Output the [X, Y] coordinate of the center of the cell containing the given text.  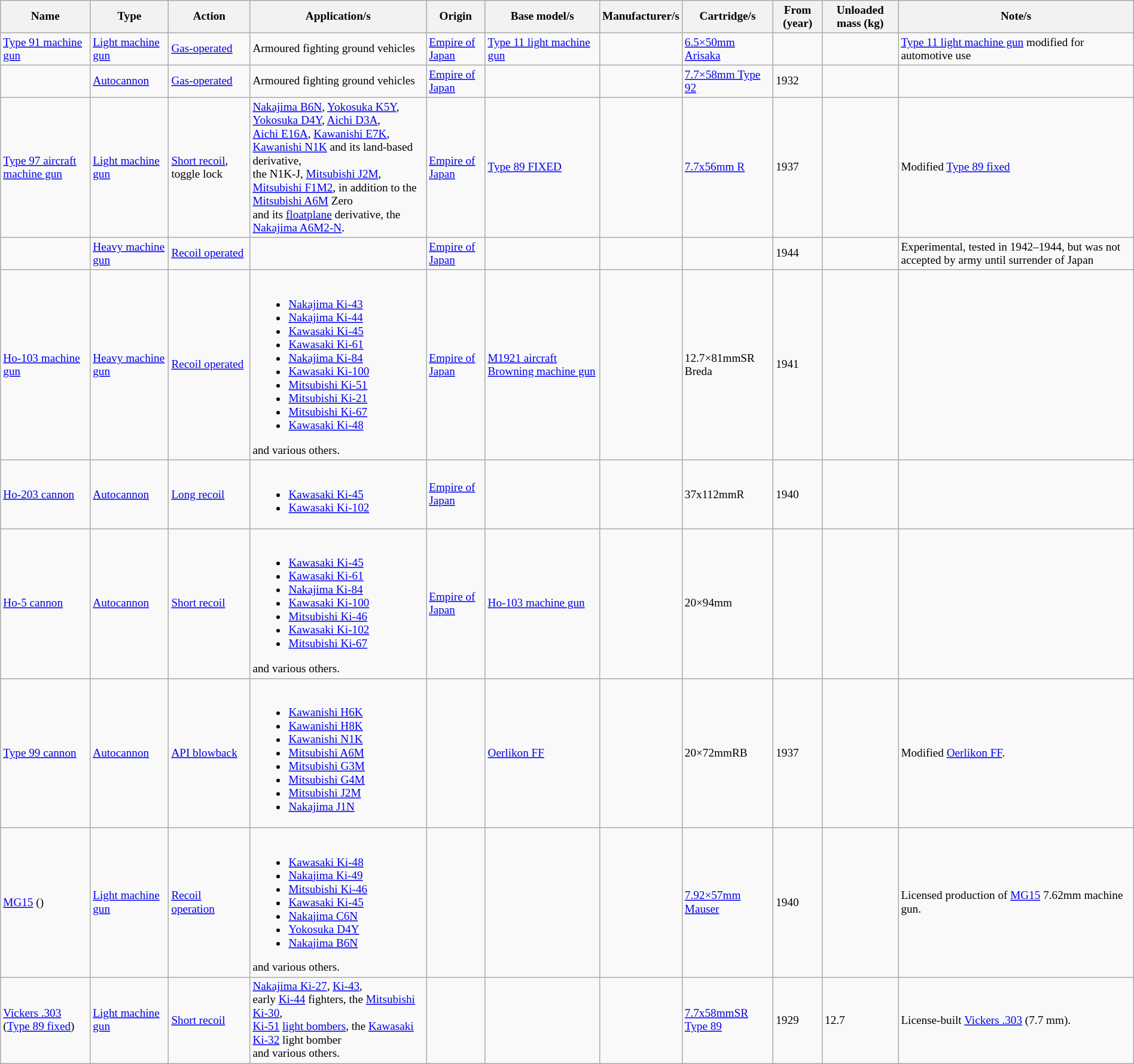
Kawasaki Ki-45Kawasaki Ki-61Nakajima Ki-84Kawasaki Ki-100Mitsubishi Ki-46Kawasaki Ki-102Mitsubishi Ki-67and various others. [339, 603]
Type [129, 17]
12.7 [860, 1020]
Licensed production of MG15 7.62mm machine gun. [1016, 903]
Type 91 machine gun [45, 49]
Modified Type 89 fixed [1016, 167]
Experimental, tested in 1942–1944, but was not accepted by army until surrender of Japan [1016, 254]
Short recoil, toggle lock [209, 167]
Kawasaki Ki-48Nakajima Ki-49Mitsubishi Ki-46Kawasaki Ki-45Nakajima C6NYokosuka D4YNakajima B6Nand various others. [339, 903]
Manufacturer/s [641, 17]
From (year) [798, 17]
Cartridge/s [727, 17]
Note/s [1016, 17]
Name [45, 17]
Ho-203 cannon [45, 494]
20×94mm [727, 603]
Type 11 light machine gun modified for automotive use [1016, 49]
Kawasaki Ki-45Kawasaki Ki-102 [339, 494]
7.7×58mm Type 92 [727, 81]
Ho-5 cannon [45, 603]
Nakajima Ki-27, Ki-43, early Ki-44 fighters, the Mitsubishi Ki-30, Ki-51 light bombers, the Kawasaki Ki-32 light bomber and various others. [339, 1020]
20×72mmRB [727, 753]
Recoil operation [209, 903]
37x112mmR [727, 494]
1941 [798, 365]
1932 [798, 81]
12.7×81mmSR Breda [727, 365]
API blowback [209, 753]
Application/s [339, 17]
Long recoil [209, 494]
7.92×57mm Mauser [727, 903]
7.7x56mm R [727, 167]
Unloaded mass (kg) [860, 17]
Type 11 light machine gun [542, 49]
6.5×50mm Arisaka [727, 49]
Action [209, 17]
7.7x58mmSR Type 89 [727, 1020]
Modified Oerlikon FF. [1016, 753]
Origin [456, 17]
1929 [798, 1020]
Type 99 cannon [45, 753]
Kawanishi H6KKawanishi H8KKawanishi N1KMitsubishi A6MMitsubishi G3MMitsubishi G4MMitsubishi J2MNakajima J1N [339, 753]
Oerlikon FF [542, 753]
Type 89 FIXED [542, 167]
M1921 aircraft Browning machine gun [542, 365]
Vickers .303 (Type 89 fixed) [45, 1020]
Base model/s [542, 17]
Type 97 aircraft machine gun [45, 167]
1944 [798, 254]
MG15 () [45, 903]
License-built Vickers .303 (7.7 mm). [1016, 1020]
